Extract the [X, Y] coordinate from the center of the cell holding the provided text.  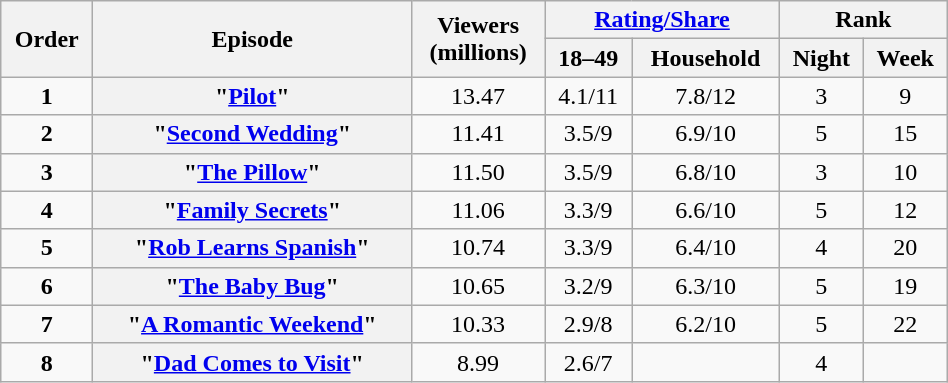
8 [47, 362]
10.74 [478, 248]
Week [905, 58]
"Second Wedding" [252, 134]
12 [905, 210]
6.3/10 [706, 286]
6.6/10 [706, 210]
"Pilot" [252, 96]
6 [47, 286]
10 [905, 172]
Order [47, 39]
"The Pillow" [252, 172]
15 [905, 134]
9 [905, 96]
10.65 [478, 286]
Rating/Share [662, 20]
Night [821, 58]
3.2/9 [588, 286]
7.8/12 [706, 96]
Household [706, 58]
2.6/7 [588, 362]
6.2/10 [706, 324]
11.41 [478, 134]
"The Baby Bug" [252, 286]
6.9/10 [706, 134]
10.33 [478, 324]
22 [905, 324]
Viewers(millions) [478, 39]
"Dad Comes to Visit" [252, 362]
6.4/10 [706, 248]
7 [47, 324]
2 [47, 134]
6.8/10 [706, 172]
11.50 [478, 172]
20 [905, 248]
Rank [863, 20]
"Rob Learns Spanish" [252, 248]
"Family Secrets" [252, 210]
"A Romantic Weekend" [252, 324]
1 [47, 96]
Episode [252, 39]
4.1/11 [588, 96]
18–49 [588, 58]
11.06 [478, 210]
19 [905, 286]
8.99 [478, 362]
13.47 [478, 96]
2.9/8 [588, 324]
